Capture the cell that displays the provided text and extract its (x, y) central coordinate. 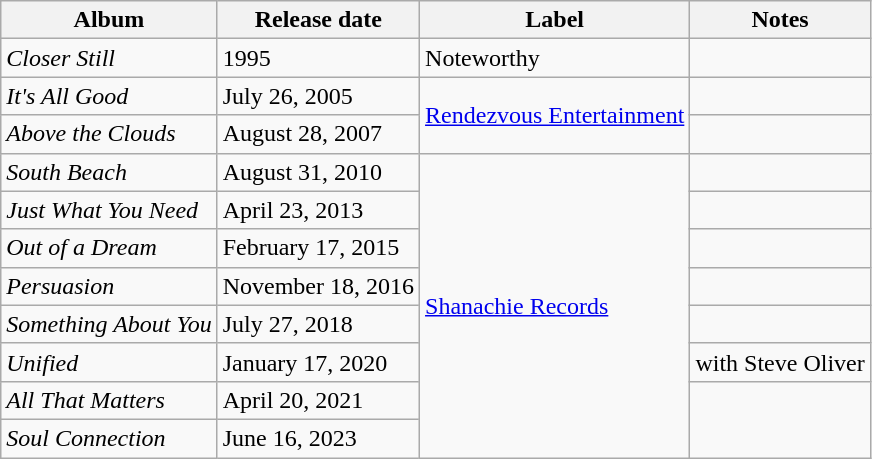
July 26, 2005 (318, 96)
August 31, 2010 (318, 172)
July 27, 2018 (318, 324)
November 18, 2016 (318, 286)
It's All Good (109, 96)
Something About You (109, 324)
Rendezvous Entertainment (555, 115)
Above the Clouds (109, 134)
Release date (318, 20)
August 28, 2007 (318, 134)
Persuasion (109, 286)
Album (109, 20)
1995 (318, 58)
February 17, 2015 (318, 248)
January 17, 2020 (318, 362)
Shanachie Records (555, 305)
Noteworthy (555, 58)
Unified (109, 362)
Label (555, 20)
Just What You Need (109, 210)
with Steve Oliver (780, 362)
June 16, 2023 (318, 438)
Closer Still (109, 58)
Out of a Dream (109, 248)
South Beach (109, 172)
April 23, 2013 (318, 210)
Notes (780, 20)
April 20, 2021 (318, 400)
Soul Connection (109, 438)
All That Matters (109, 400)
